Return the [x, y] coordinate for the center point of the cell that contains the specified text.  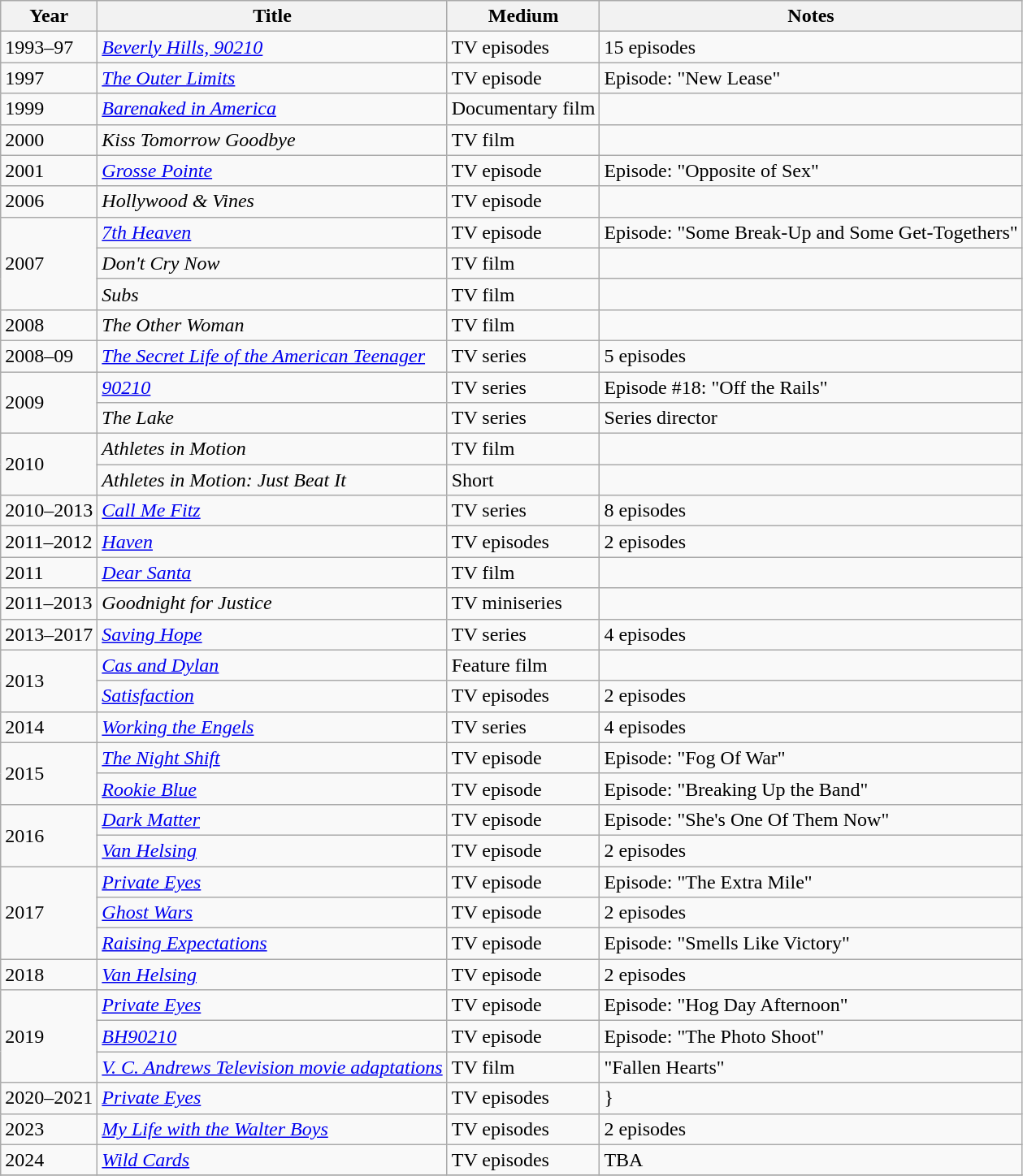
2000 [49, 140]
Call Me Fitz [272, 511]
Episode: "Opposite of Sex" [811, 171]
The Night Shift [272, 758]
Subs [272, 294]
Year [49, 16]
2016 [49, 835]
2013 [49, 681]
2001 [49, 171]
V. C. Andrews Television movie adaptations [272, 1067]
Episode: "Some Break-Up and Some Get-Togethers" [811, 232]
Episode: "Breaking Up the Band" [811, 789]
2014 [49, 727]
Don't Cry Now [272, 263]
1999 [49, 109]
2013–2017 [49, 634]
Ghost Wars [272, 913]
90210 [272, 387]
Satisfaction [272, 696]
Series director [811, 418]
Cas and Dylan [272, 665]
Feature film [523, 665]
Documentary film [523, 109]
2017 [49, 912]
The Other Woman [272, 325]
2008–09 [49, 356]
Medium [523, 16]
Episode #18: "Off the Rails" [811, 387]
BH90210 [272, 1036]
2015 [49, 773]
Episode: "Fog Of War" [811, 758]
Athletes in Motion: Just Beat It [272, 480]
2019 [49, 1036]
1997 [49, 78]
TV miniseries [523, 603]
Episode: "Hog Day Afternoon" [811, 1005]
2011 [49, 573]
Title [272, 16]
Episode: "New Lease" [811, 78]
Kiss Tomorrow Goodbye [272, 140]
"Fallen Hearts" [811, 1067]
Episode: "She's One Of Them Now" [811, 819]
Wild Cards [272, 1160]
Working the Engels [272, 727]
2010 [49, 465]
2018 [49, 975]
Goodnight for Justice [272, 603]
Short [523, 480]
Dear Santa [272, 573]
1993–97 [49, 47]
Haven [272, 542]
Notes [811, 16]
8 episodes [811, 511]
Dark Matter [272, 819]
2011–2012 [49, 542]
15 episodes [811, 47]
2007 [49, 263]
2010–2013 [49, 511]
The Lake [272, 418]
Barenaked in America [272, 109]
Rookie Blue [272, 789]
7th Heaven [272, 232]
My Life with the Walter Boys [272, 1129]
Episode: "The Photo Shoot" [811, 1036]
Raising Expectations [272, 944]
Hollywood & Vines [272, 201]
2009 [49, 403]
Episode: "The Extra Mile" [811, 881]
2024 [49, 1160]
2006 [49, 201]
Grosse Pointe [272, 171]
Athletes in Motion [272, 449]
Episode: "Smells Like Victory" [811, 944]
2023 [49, 1129]
TBA [811, 1160]
5 episodes [811, 356]
} [811, 1098]
The Outer Limits [272, 78]
The Secret Life of the American Teenager [272, 356]
2008 [49, 325]
Beverly Hills, 90210 [272, 47]
2011–2013 [49, 603]
2020–2021 [49, 1098]
Saving Hope [272, 634]
